Provide the [x, y] coordinate of the cell's center where the given text is located.  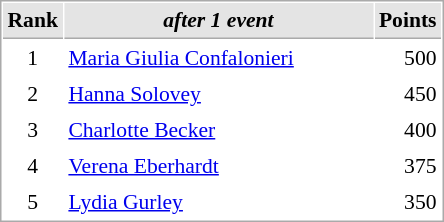
500 [408, 57]
Rank [32, 21]
375 [408, 165]
350 [408, 201]
1 [32, 57]
400 [408, 129]
Lydia Gurley [218, 201]
Points [408, 21]
5 [32, 201]
4 [32, 165]
2 [32, 93]
450 [408, 93]
Maria Giulia Confalonieri [218, 57]
Hanna Solovey [218, 93]
Charlotte Becker [218, 129]
Verena Eberhardt [218, 165]
after 1 event [218, 21]
3 [32, 129]
